Provide the [x, y] coordinate of the cell's center where the given text is located.  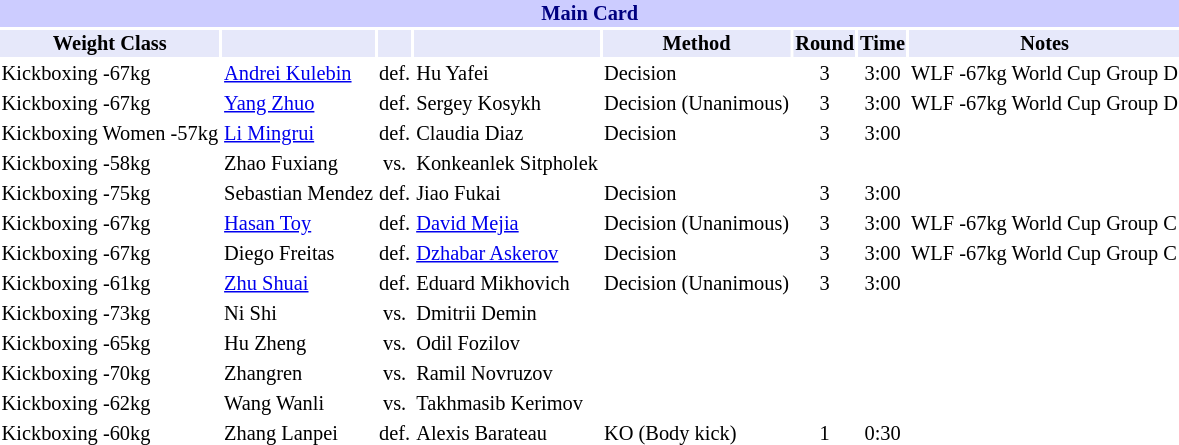
Eduard Mikhovich [508, 284]
Claudia Diaz [508, 134]
David Mejia [508, 224]
Konkeanlek Sitpholek [508, 164]
Kickboxing -75kg [110, 194]
Kickboxing -62kg [110, 404]
Diego Freitas [299, 254]
Hasan Toy [299, 224]
Kickboxing -61kg [110, 284]
Jiao Fukai [508, 194]
Round [825, 44]
Zhu Shuai [299, 284]
Ni Shi [299, 314]
Wang Wanli [299, 404]
Takhmasib Kerimov [508, 404]
Li Mingrui [299, 134]
Yang Zhuo [299, 104]
Zhangren [299, 374]
Hu Zheng [299, 344]
Kickboxing Women -57kg [110, 134]
Method [696, 44]
Ramil Novruzov [508, 374]
Andrei Kulebin [299, 74]
Sergey Kosykh [508, 104]
Hu Yafei [508, 74]
Kickboxing -70kg [110, 374]
Time [883, 44]
Weight Class [110, 44]
Dzhabar Askerov [508, 254]
Dmitrii Demin [508, 314]
Zhao Fuxiang [299, 164]
Kickboxing -73kg [110, 314]
Sebastian Mendez [299, 194]
Odil Fozilov [508, 344]
Kickboxing -58kg [110, 164]
Kickboxing -65kg [110, 344]
